Extract the [X, Y] coordinate from the center of the cell holding the provided text.  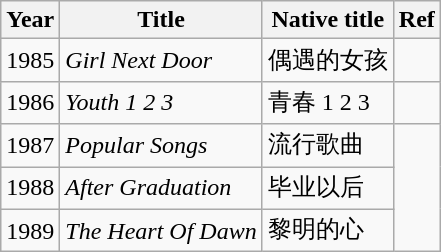
1987 [30, 146]
After Graduation [161, 188]
青春 1 2 3 [328, 102]
偶遇的女孩 [328, 60]
Youth 1 2 3 [161, 102]
1986 [30, 102]
Girl Next Door [161, 60]
毕业以后 [328, 188]
Year [30, 20]
1988 [30, 188]
Popular Songs [161, 146]
The Heart Of Dawn [161, 230]
Ref [416, 20]
Native title [328, 20]
黎明的心 [328, 230]
流行歌曲 [328, 146]
1985 [30, 60]
1989 [30, 230]
Title [161, 20]
